Output the (X, Y) coordinate of the center of the cell containing the given text.  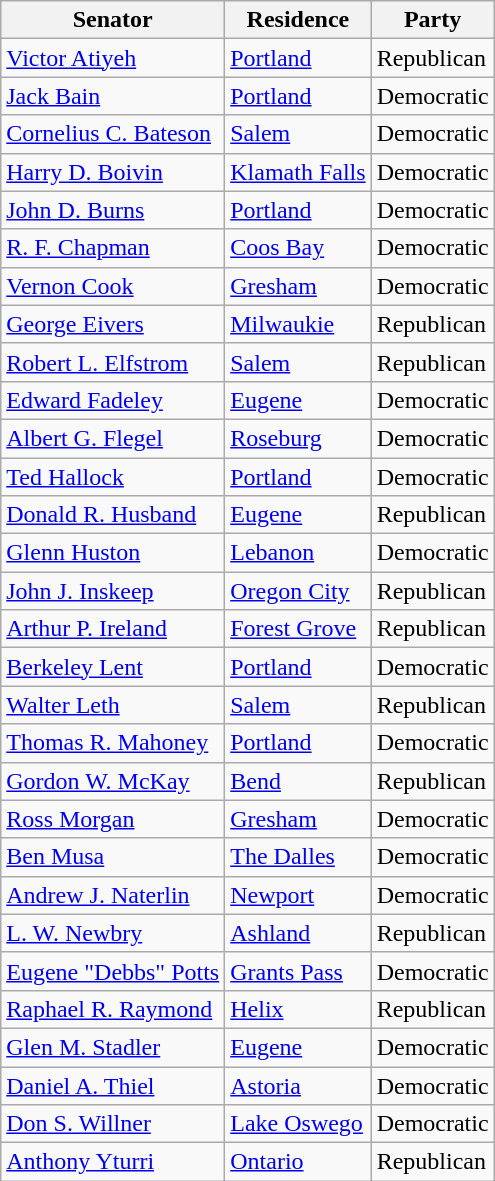
Robert L. Elfstrom (113, 362)
Grants Pass (298, 971)
John D. Burns (113, 210)
R. F. Chapman (113, 248)
Milwaukie (298, 324)
Berkeley Lent (113, 667)
Cornelius C. Bateson (113, 134)
John J. Inskeep (113, 591)
Coos Bay (298, 248)
L. W. Newbry (113, 933)
Oregon City (298, 591)
Ted Hallock (113, 477)
Roseburg (298, 438)
Donald R. Husband (113, 515)
George Eivers (113, 324)
Walter Leth (113, 705)
Residence (298, 20)
Raphael R. Raymond (113, 1009)
Ontario (298, 1162)
Anthony Yturri (113, 1162)
Don S. Willner (113, 1124)
Astoria (298, 1085)
Senator (113, 20)
Daniel A. Thiel (113, 1085)
Lake Oswego (298, 1124)
Bend (298, 781)
Thomas R. Mahoney (113, 743)
Lebanon (298, 553)
Victor Atiyeh (113, 58)
Gordon W. McKay (113, 781)
Ross Morgan (113, 819)
Glenn Huston (113, 553)
Vernon Cook (113, 286)
Harry D. Boivin (113, 172)
Andrew J. Naterlin (113, 895)
Newport (298, 895)
Ashland (298, 933)
Party (432, 20)
Ben Musa (113, 857)
Forest Grove (298, 629)
Klamath Falls (298, 172)
Glen M. Stadler (113, 1047)
Arthur P. Ireland (113, 629)
Helix (298, 1009)
Albert G. Flegel (113, 438)
The Dalles (298, 857)
Eugene "Debbs" Potts (113, 971)
Jack Bain (113, 96)
Edward Fadeley (113, 400)
